Extract the [X, Y] coordinate from the center of the cell holding the provided text.  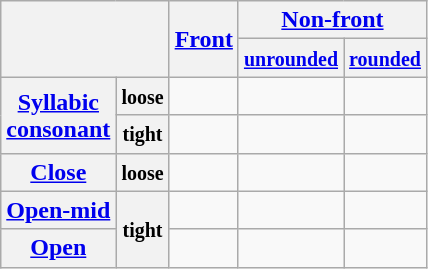
Open [58, 248]
Open-mid [58, 210]
Syllabicconsonant [58, 115]
unrounded [290, 58]
Front [204, 39]
Close [58, 172]
Non-front [332, 20]
rounded [386, 58]
